Output the (x, y) coordinate of the center of the cell containing the given text.  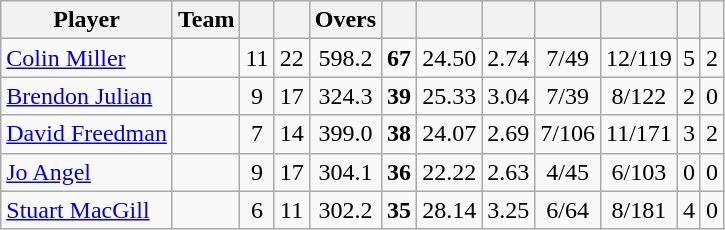
35 (400, 210)
304.1 (345, 172)
3.25 (508, 210)
24.07 (450, 134)
Colin Miller (87, 58)
25.33 (450, 96)
14 (292, 134)
11/171 (638, 134)
324.3 (345, 96)
3.04 (508, 96)
2.74 (508, 58)
22 (292, 58)
302.2 (345, 210)
7 (257, 134)
39 (400, 96)
4/45 (568, 172)
28.14 (450, 210)
67 (400, 58)
Overs (345, 20)
38 (400, 134)
2.63 (508, 172)
Stuart MacGill (87, 210)
24.50 (450, 58)
4 (688, 210)
Player (87, 20)
Team (206, 20)
5 (688, 58)
Jo Angel (87, 172)
22.22 (450, 172)
7/39 (568, 96)
6/103 (638, 172)
David Freedman (87, 134)
7/49 (568, 58)
12/119 (638, 58)
598.2 (345, 58)
399.0 (345, 134)
6 (257, 210)
3 (688, 134)
6/64 (568, 210)
36 (400, 172)
Brendon Julian (87, 96)
7/106 (568, 134)
8/122 (638, 96)
8/181 (638, 210)
2.69 (508, 134)
